From the cell containing the given text, extract its center point as [x, y] coordinate. 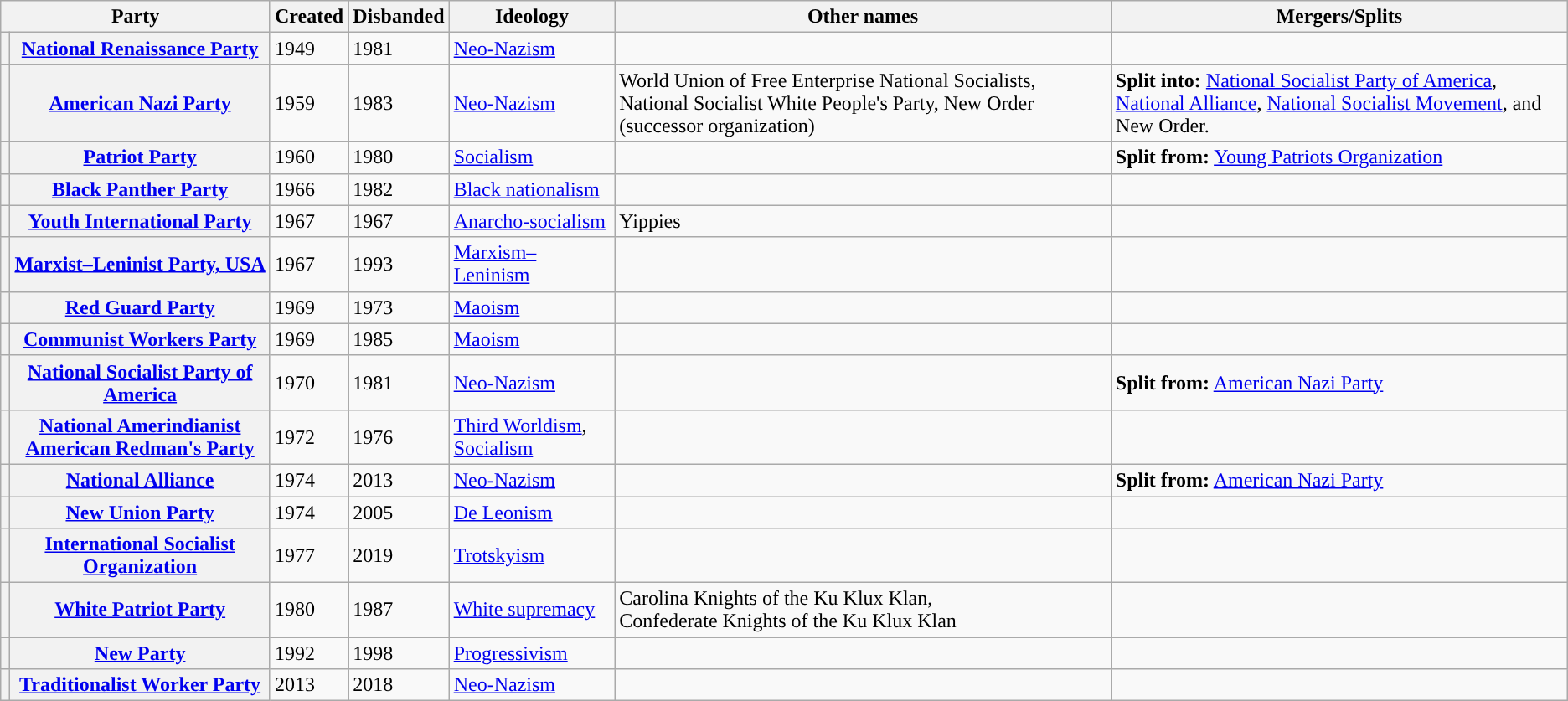
Party [136, 17]
Ideology [532, 17]
World Union of Free Enterprise National Socialists, National Socialist White People's Party, New Order (successor organization) [863, 103]
1973 [399, 307]
Created [308, 17]
Mergers/Splits [1338, 17]
1977 [308, 556]
Trotskyism [532, 556]
National Renaissance Party [141, 49]
National Amerindianist American Redman's Party [141, 437]
Communist Workers Party [141, 339]
Split into: National Socialist Party of America, National Alliance, National Socialist Movement, and New Order. [1338, 103]
New Union Party [141, 512]
1987 [399, 610]
White Patriot Party [141, 610]
1998 [399, 653]
2018 [399, 685]
Black nationalism [532, 189]
White supremacy [532, 610]
Yippies [863, 221]
1966 [308, 189]
1983 [399, 103]
National Alliance [141, 480]
2005 [399, 512]
1993 [399, 265]
Black Panther Party [141, 189]
International Socialist Organization [141, 556]
American Nazi Party [141, 103]
1992 [308, 653]
1976 [399, 437]
Anarcho-socialism [532, 221]
Third Worldism, Socialism [532, 437]
1985 [399, 339]
Traditionalist Worker Party [141, 685]
1960 [308, 157]
Other names [863, 17]
Patriot Party [141, 157]
1949 [308, 49]
Marxist–Leninist Party, USA [141, 265]
Socialism [532, 157]
Youth International Party [141, 221]
Progressivism [532, 653]
Carolina Knights of the Ku Klux Klan,Confederate Knights of the Ku Klux Klan [863, 610]
1982 [399, 189]
Red Guard Party [141, 307]
1959 [308, 103]
1972 [308, 437]
National Socialist Party of America [141, 382]
1970 [308, 382]
De Leonism [532, 512]
Split from: Young Patriots Organization [1338, 157]
2019 [399, 556]
Disbanded [399, 17]
New Party [141, 653]
Marxism–Leninism [532, 265]
